Scan for the cell matching the given text and deliver its [X, Y] coordinate at center. 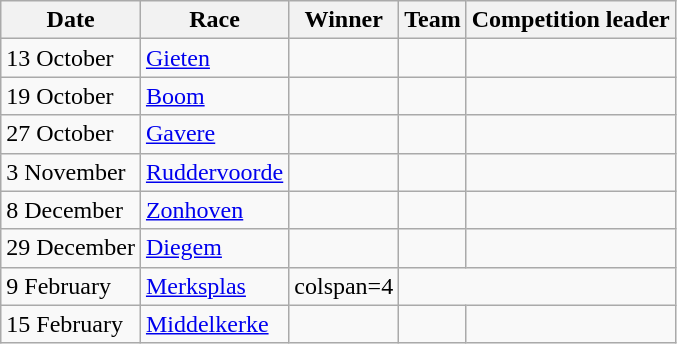
3 November [71, 172]
Middelkerke [214, 324]
9 February [71, 286]
Boom [214, 96]
colspan=4 [344, 286]
19 October [71, 96]
Zonhoven [214, 210]
27 October [71, 134]
Diegem [214, 248]
Merksplas [214, 286]
Team [433, 20]
Ruddervoorde [214, 172]
29 December [71, 248]
Race [214, 20]
Date [71, 20]
Gieten [214, 58]
8 December [71, 210]
13 October [71, 58]
Gavere [214, 134]
15 February [71, 324]
Winner [344, 20]
Competition leader [570, 20]
